Scan for the cell matching the given text and deliver its (x, y) coordinate at center. 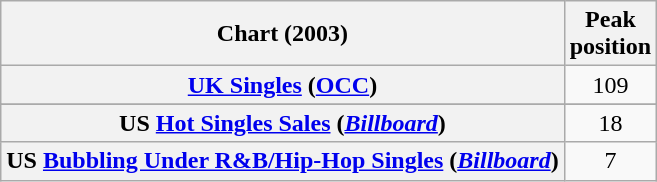
US Bubbling Under R&B/Hip-Hop Singles (Billboard) (282, 161)
7 (610, 161)
18 (610, 123)
US Hot Singles Sales (Billboard) (282, 123)
Peakposition (610, 34)
109 (610, 85)
UK Singles (OCC) (282, 85)
Chart (2003) (282, 34)
